Locate the cell with the specified text and output its [X, Y] center coordinate. 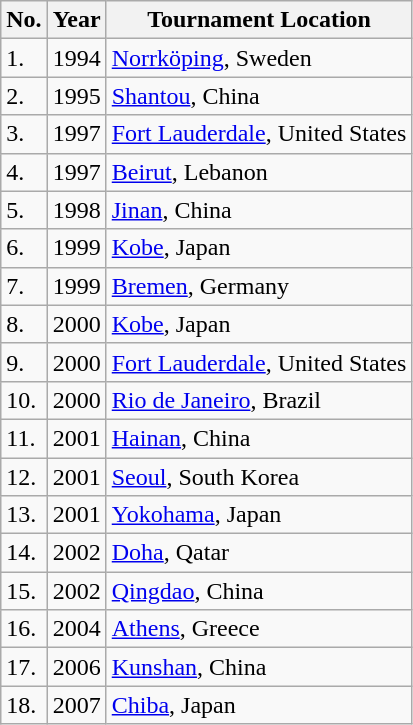
7. [24, 286]
Beirut, Lebanon [259, 172]
15. [24, 591]
Doha, Qatar [259, 553]
1995 [76, 96]
Year [76, 20]
No. [24, 20]
Bremen, Germany [259, 286]
13. [24, 515]
5. [24, 210]
16. [24, 629]
Chiba, Japan [259, 705]
1998 [76, 210]
Rio de Janeiro, Brazil [259, 400]
4. [24, 172]
Qingdao, China [259, 591]
Tournament Location [259, 20]
6. [24, 248]
2. [24, 96]
3. [24, 134]
2006 [76, 667]
2004 [76, 629]
9. [24, 362]
2007 [76, 705]
12. [24, 477]
8. [24, 324]
Yokohama, Japan [259, 515]
10. [24, 400]
18. [24, 705]
Shantou, China [259, 96]
Kunshan, China [259, 667]
1. [24, 58]
Norrköping, Sweden [259, 58]
Jinan, China [259, 210]
Hainan, China [259, 438]
Seoul, South Korea [259, 477]
Athens, Greece [259, 629]
14. [24, 553]
11. [24, 438]
1994 [76, 58]
17. [24, 667]
